Scan for the cell matching the given text and deliver its [x, y] coordinate at center. 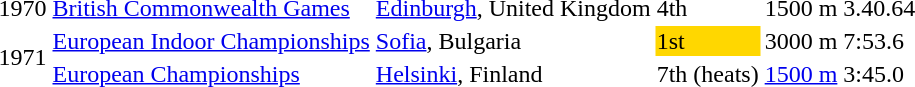
European Indoor Championships [211, 41]
1st [708, 41]
3000 m [801, 41]
Sofia, Bulgaria [513, 41]
